Find where the given text appears and provide that cell's center as [X, Y] coordinate. 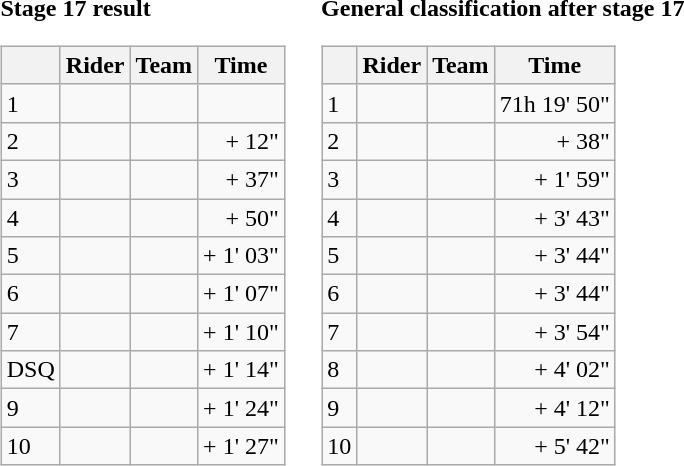
+ 4' 02" [554, 370]
+ 1' 10" [242, 332]
+ 38" [554, 141]
71h 19' 50" [554, 103]
+ 1' 24" [242, 408]
+ 1' 14" [242, 370]
+ 37" [242, 179]
+ 12" [242, 141]
+ 4' 12" [554, 408]
+ 1' 27" [242, 446]
+ 50" [242, 217]
+ 1' 03" [242, 256]
+ 3' 54" [554, 332]
+ 1' 07" [242, 294]
+ 1' 59" [554, 179]
8 [340, 370]
+ 3' 43" [554, 217]
DSQ [30, 370]
+ 5' 42" [554, 446]
